Return the (X, Y) coordinate for the center point of the cell that contains the specified text.  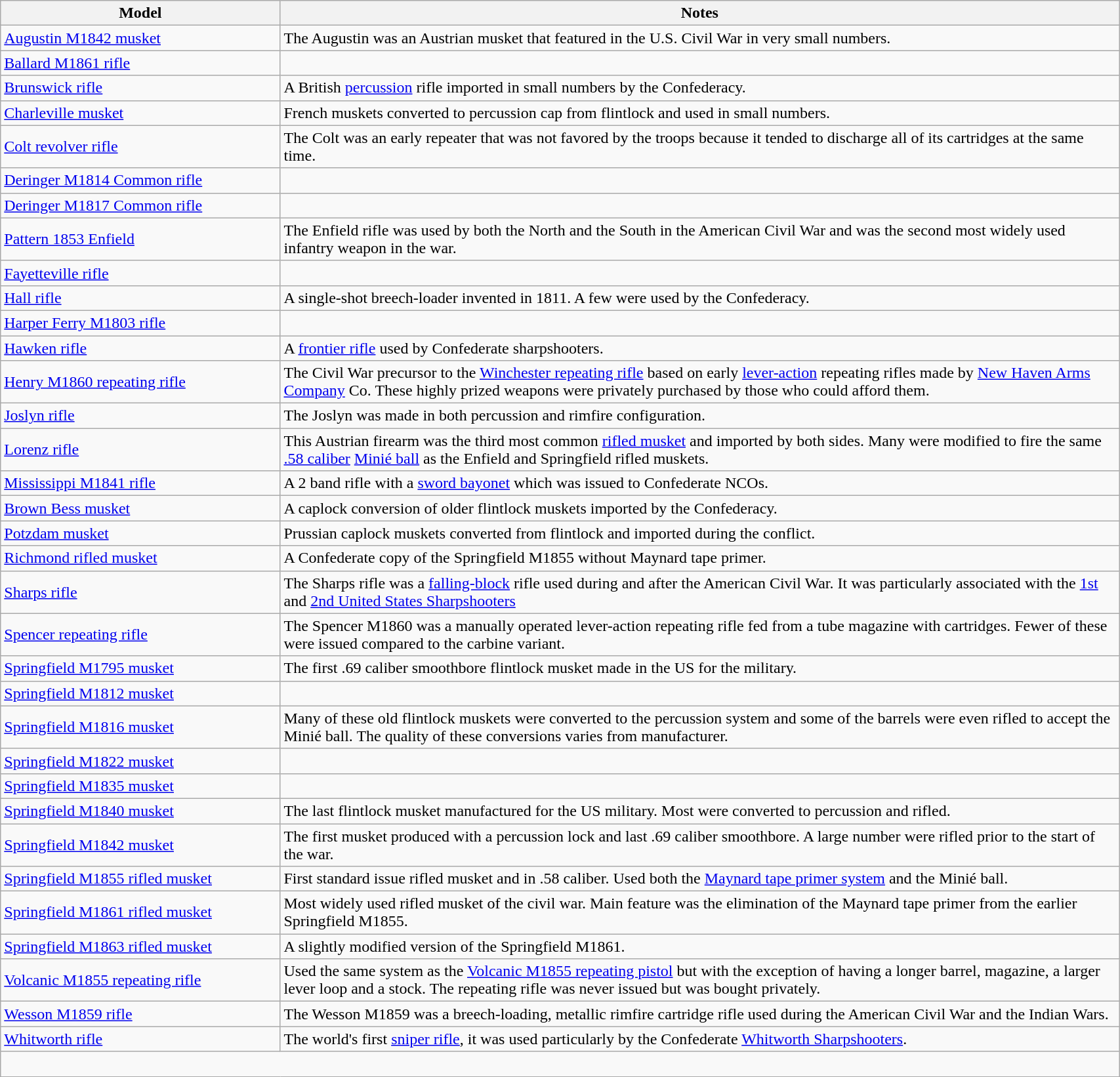
The Enfield rifle was used by both the North and the South in the American Civil War and was the second most widely used infantry weapon in the war. (699, 239)
Fayetteville rifle (140, 273)
Springfield M1855 rifled musket (140, 879)
The Augustin was an Austrian musket that featured in the U.S. Civil War in very small numbers. (699, 38)
Springfield M1835 musket (140, 786)
Notes (699, 13)
A frontier rifle used by Confederate sharpshooters. (699, 348)
A Confederate copy of the Springfield M1855 without Maynard tape primer. (699, 558)
Springfield M1812 musket (140, 693)
Springfield M1861 rifled musket (140, 913)
Henry M1860 repeating rifle (140, 382)
Hawken rifle (140, 348)
Springfield M1795 musket (140, 668)
Prussian caplock muskets converted from flintlock and imported during the conflict. (699, 533)
The Joslyn was made in both percussion and rimfire configuration. (699, 416)
The last flintlock musket manufactured for the US military. Most were converted to percussion and rifled. (699, 811)
Pattern 1853 Enfield (140, 239)
Ballard M1861 rifle (140, 63)
Volcanic M1855 repeating rifle (140, 980)
Springfield M1842 musket (140, 845)
Joslyn rifle (140, 416)
Deringer M1814 Common rifle (140, 180)
Deringer M1817 Common rifle (140, 205)
The Wesson M1859 was a breech-loading, metallic rimfire cartridge rifle used during the American Civil War and the Indian Wars. (699, 1014)
The first .69 caliber smoothbore flintlock musket made in the US for the military. (699, 668)
Springfield M1863 rifled musket (140, 946)
Colt revolver rifle (140, 147)
The first musket produced with a percussion lock and last .69 caliber smoothbore. A large number were rifled prior to the start of the war. (699, 845)
First standard issue rifled musket and in .58 caliber. Used both the Maynard tape primer system and the Minié ball. (699, 879)
Richmond rifled musket (140, 558)
French muskets converted to percussion cap from flintlock and used in small numbers. (699, 113)
The world's first sniper rifle, it was used particularly by the Confederate Whitworth Sharpshooters. (699, 1039)
Whitworth rifle (140, 1039)
Potzdam musket (140, 533)
Lorenz rifle (140, 450)
Augustin M1842 musket (140, 38)
A caplock conversion of older flintlock muskets imported by the Confederacy. (699, 508)
Mississippi M1841 rifle (140, 483)
Springfield M1840 musket (140, 811)
Charleville musket (140, 113)
A British percussion rifle imported in small numbers by the Confederacy. (699, 88)
A 2 band rifle with a sword bayonet which was issued to Confederate NCOs. (699, 483)
A slightly modified version of the Springfield M1861. (699, 946)
Wesson M1859 rifle (140, 1014)
Sharps rifle (140, 592)
Hall rifle (140, 298)
Brunswick rifle (140, 88)
Springfield M1822 musket (140, 761)
Most widely used rifled musket of the civil war. Main feature was the elimination of the Maynard tape primer from the earlier Springfield M1855. (699, 913)
Spencer repeating rifle (140, 635)
A single-shot breech-loader invented in 1811. A few were used by the Confederacy. (699, 298)
Brown Bess musket (140, 508)
Model (140, 13)
Springfield M1816 musket (140, 727)
The Colt was an early repeater that was not favored by the troops because it tended to discharge all of its cartridges at the same time. (699, 147)
Harper Ferry M1803 rifle (140, 323)
